Output the [x, y] coordinate of the center of the cell containing the given text.  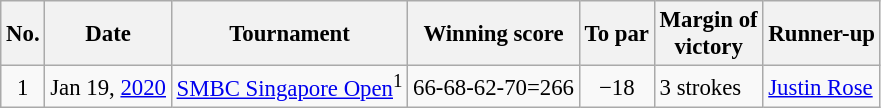
−18 [616, 87]
Margin ofvictory [708, 34]
Runner-up [822, 34]
Jan 19, 2020 [108, 87]
1 [23, 87]
No. [23, 34]
Date [108, 34]
To par [616, 34]
3 strokes [708, 87]
Winning score [494, 34]
Tournament [290, 34]
Justin Rose [822, 87]
66-68-62-70=266 [494, 87]
SMBC Singapore Open1 [290, 87]
